For the text-containing cell, return its midpoint in [X, Y] coordinate format. 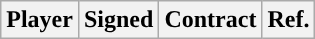
Player [40, 20]
Signed [118, 20]
Contract [210, 20]
Ref. [288, 20]
